Extract the [x, y] coordinate from the center of the cell holding the provided text.  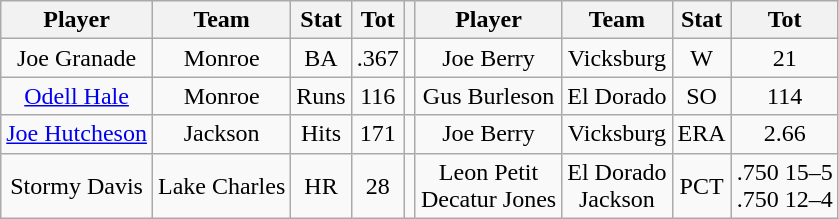
El Dorado [617, 96]
.750 15–5.750 12–4 [784, 186]
Joe Hutcheson [77, 134]
PCT [702, 186]
El DoradoJackson [617, 186]
ERA [702, 134]
Leon Petit Decatur Jones [488, 186]
2.66 [784, 134]
Stormy Davis [77, 186]
Runs [321, 96]
W [702, 58]
Jackson [221, 134]
21 [784, 58]
BA [321, 58]
Gus Burleson [488, 96]
SO [702, 96]
114 [784, 96]
Odell Hale [77, 96]
HR [321, 186]
Joe Granade [77, 58]
116 [378, 96]
28 [378, 186]
171 [378, 134]
.367 [378, 58]
Hits [321, 134]
Lake Charles [221, 186]
